For the text-containing cell, return its midpoint in [X, Y] coordinate format. 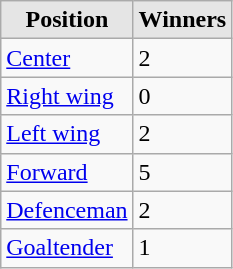
Goaltender [67, 248]
Left wing [67, 134]
0 [182, 96]
Forward [67, 172]
5 [182, 172]
1 [182, 248]
Winners [182, 20]
Center [67, 58]
Right wing [67, 96]
Defenceman [67, 210]
Position [67, 20]
